For the text-containing cell, return its midpoint in [x, y] coordinate format. 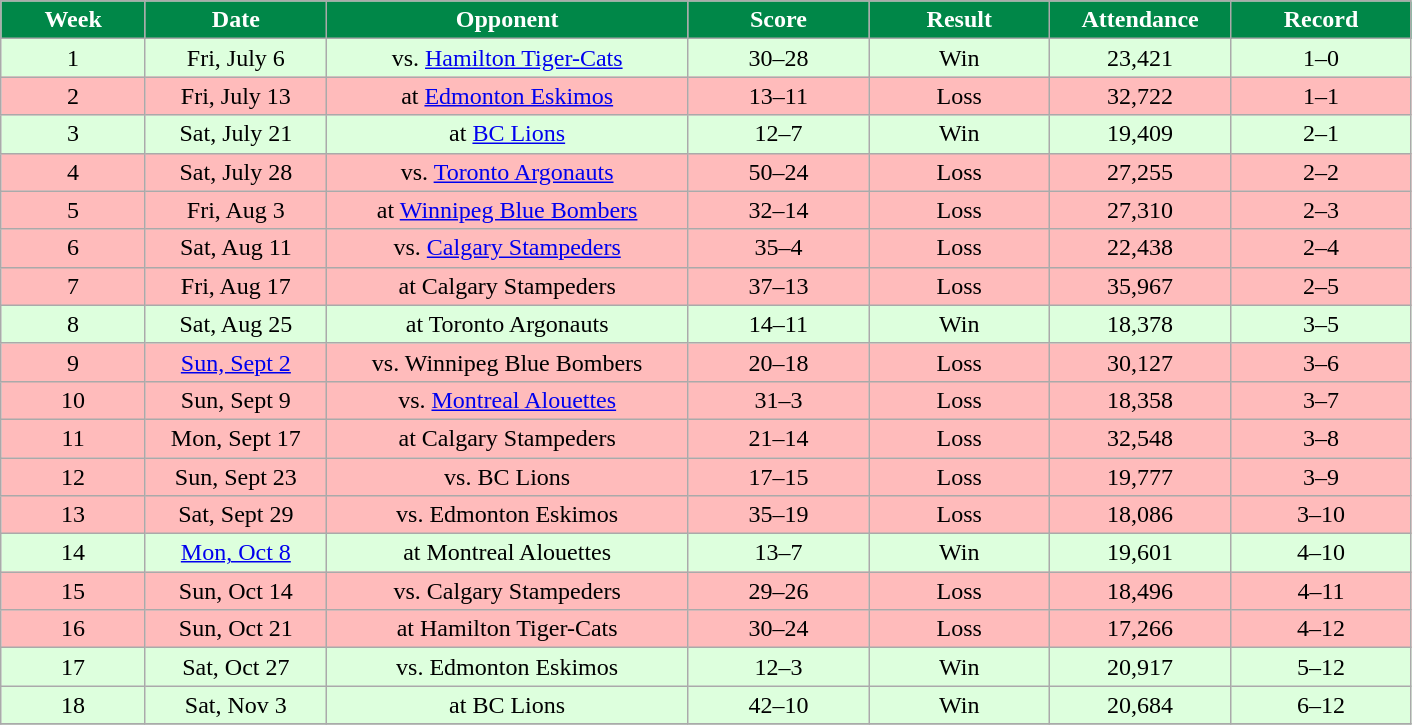
31–3 [778, 400]
23,421 [1140, 58]
6 [74, 248]
3–6 [1322, 362]
1–1 [1322, 96]
3–7 [1322, 400]
21–14 [778, 438]
Fri, Aug 17 [236, 286]
27,255 [1140, 172]
Sat, Sept 29 [236, 515]
Score [778, 20]
13 [74, 515]
at Montreal Alouettes [507, 553]
Sun, Oct 21 [236, 629]
19,777 [1140, 477]
2–5 [1322, 286]
14 [74, 553]
Sun, Sept 23 [236, 477]
Sat, Aug 25 [236, 324]
19,601 [1140, 553]
2 [74, 96]
7 [74, 286]
30,127 [1140, 362]
Record [1322, 20]
2–1 [1322, 134]
42–10 [778, 705]
vs. BC Lions [507, 477]
35–19 [778, 515]
17 [74, 667]
1 [74, 58]
Fri, July 13 [236, 96]
vs. Toronto Argonauts [507, 172]
19,409 [1140, 134]
20,917 [1140, 667]
17,266 [1140, 629]
11 [74, 438]
Sun, Sept 9 [236, 400]
6–12 [1322, 705]
3–8 [1322, 438]
1–0 [1322, 58]
13–7 [778, 553]
at Winnipeg Blue Bombers [507, 210]
20,684 [1140, 705]
17–15 [778, 477]
14–11 [778, 324]
3 [74, 134]
32,548 [1140, 438]
32,722 [1140, 96]
15 [74, 591]
Mon, Sept 17 [236, 438]
18,378 [1140, 324]
22,438 [1140, 248]
Sat, July 28 [236, 172]
5–12 [1322, 667]
18,086 [1140, 515]
9 [74, 362]
13–11 [778, 96]
Sun, Sept 2 [236, 362]
vs. Montreal Alouettes [507, 400]
Opponent [507, 20]
8 [74, 324]
32–14 [778, 210]
10 [74, 400]
12 [74, 477]
Sat, Nov 3 [236, 705]
3–9 [1322, 477]
30–28 [778, 58]
2–2 [1322, 172]
16 [74, 629]
Sun, Oct 14 [236, 591]
5 [74, 210]
Mon, Oct 8 [236, 553]
Fri, July 6 [236, 58]
at Toronto Argonauts [507, 324]
35,967 [1140, 286]
20–18 [778, 362]
4–10 [1322, 553]
4–11 [1322, 591]
27,310 [1140, 210]
12–7 [778, 134]
at Hamilton Tiger-Cats [507, 629]
29–26 [778, 591]
vs. Hamilton Tiger-Cats [507, 58]
Date [236, 20]
2–4 [1322, 248]
18,496 [1140, 591]
Attendance [1140, 20]
18,358 [1140, 400]
4–12 [1322, 629]
Sat, July 21 [236, 134]
4 [74, 172]
50–24 [778, 172]
3–10 [1322, 515]
Result [960, 20]
Sat, Aug 11 [236, 248]
3–5 [1322, 324]
Sat, Oct 27 [236, 667]
at Edmonton Eskimos [507, 96]
35–4 [778, 248]
30–24 [778, 629]
Fri, Aug 3 [236, 210]
vs. Winnipeg Blue Bombers [507, 362]
18 [74, 705]
37–13 [778, 286]
12–3 [778, 667]
Week [74, 20]
2–3 [1322, 210]
